Locate the cell with the specified text and output its (x, y) center coordinate. 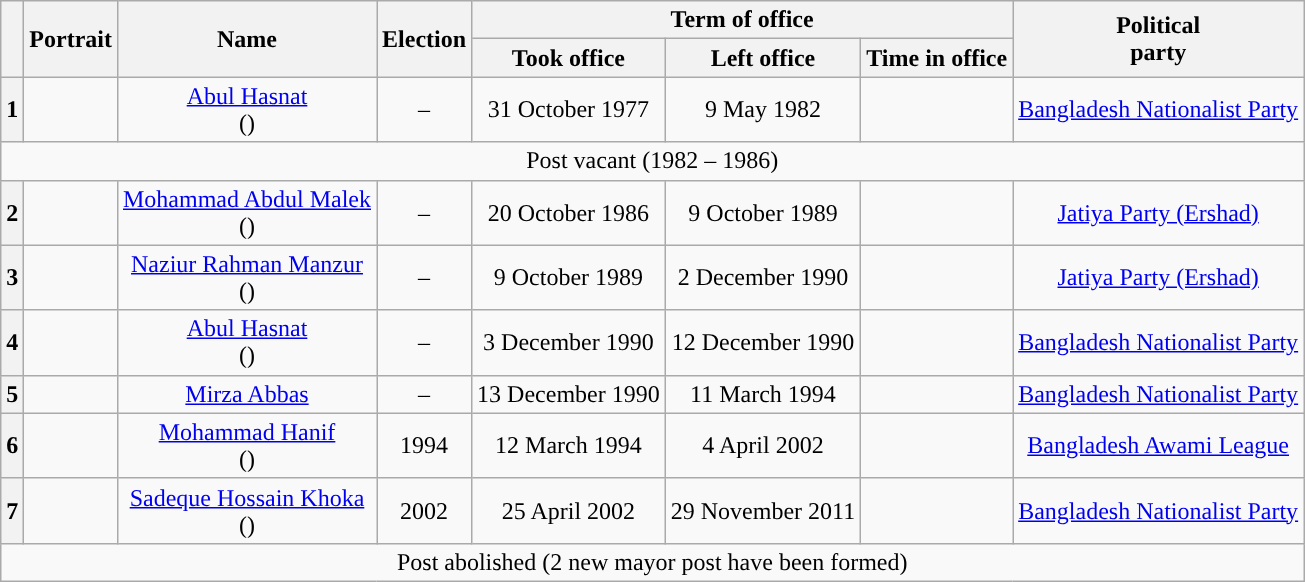
Mohammad Abdul Malek() (246, 212)
2002 (424, 510)
6 (12, 446)
20 October 1986 (569, 212)
Mohammad Hanif() (246, 446)
Post vacant (1982 – 1986) (652, 161)
2 (12, 212)
11 March 1994 (762, 394)
29 November 2011 (762, 510)
Took office (569, 58)
2 December 1990 (762, 278)
1994 (424, 446)
Post abolished (2 new mayor post have been formed) (652, 562)
9 May 1982 (762, 110)
1 (12, 110)
Election (424, 39)
12 March 1994 (569, 446)
4 April 2002 (762, 446)
Sadeque Hossain Khoka() (246, 510)
Name (246, 39)
Time in office (937, 58)
31 October 1977 (569, 110)
13 December 1990 (569, 394)
Political party (1158, 39)
4 (12, 342)
Mirza Abbas (246, 394)
7 (12, 510)
3 (12, 278)
Naziur Rahman Manzur() (246, 278)
Portrait (71, 39)
3 December 1990 (569, 342)
12 December 1990 (762, 342)
Left office (762, 58)
5 (12, 394)
Term of office (742, 20)
25 April 2002 (569, 510)
Bangladesh Awami League (1158, 446)
